Capture the cell that displays the provided text and extract its [X, Y] central coordinate. 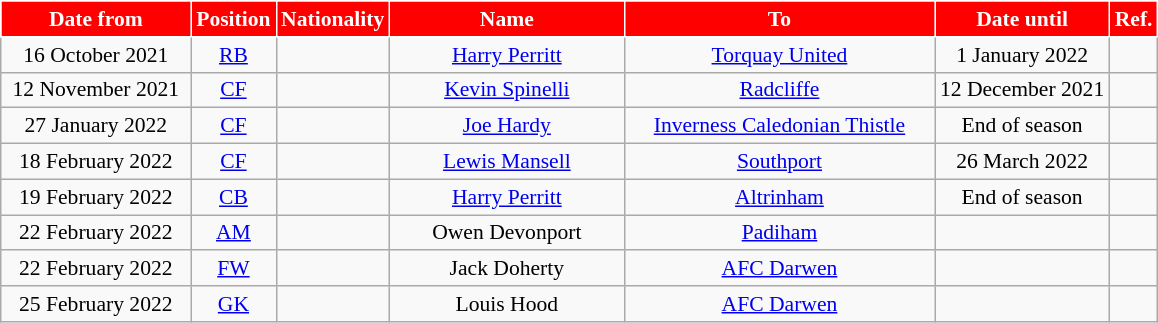
12 November 2021 [96, 90]
Position [234, 19]
Lewis Mansell [506, 162]
1 January 2022 [1022, 55]
Owen Devonport [506, 233]
19 February 2022 [96, 197]
Date until [1022, 19]
Jack Doherty [506, 269]
Altrinham [779, 197]
Kevin Spinelli [506, 90]
GK [234, 304]
Name [506, 19]
Louis Hood [506, 304]
Radcliffe [779, 90]
To [779, 19]
Joe Hardy [506, 126]
12 December 2021 [1022, 90]
Date from [96, 19]
Padiham [779, 233]
27 January 2022 [96, 126]
RB [234, 55]
Inverness Caledonian Thistle [779, 126]
26 March 2022 [1022, 162]
25 February 2022 [96, 304]
Nationality [332, 19]
CB [234, 197]
Torquay United [779, 55]
AM [234, 233]
Ref. [1134, 19]
Southport [779, 162]
FW [234, 269]
18 February 2022 [96, 162]
16 October 2021 [96, 55]
